Scan for the cell matching the given text and deliver its (X, Y) coordinate at center. 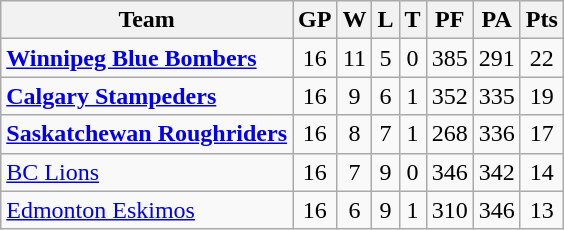
W (354, 20)
Saskatchewan Roughriders (147, 134)
T (412, 20)
19 (542, 96)
385 (450, 58)
Team (147, 20)
336 (496, 134)
Winnipeg Blue Bombers (147, 58)
GP (315, 20)
L (386, 20)
335 (496, 96)
Calgary Stampeders (147, 96)
14 (542, 172)
17 (542, 134)
5 (386, 58)
291 (496, 58)
22 (542, 58)
13 (542, 210)
11 (354, 58)
PF (450, 20)
BC Lions (147, 172)
268 (450, 134)
8 (354, 134)
310 (450, 210)
342 (496, 172)
Pts (542, 20)
PA (496, 20)
352 (450, 96)
Edmonton Eskimos (147, 210)
